Capture the cell that displays the provided text and extract its [x, y] central coordinate. 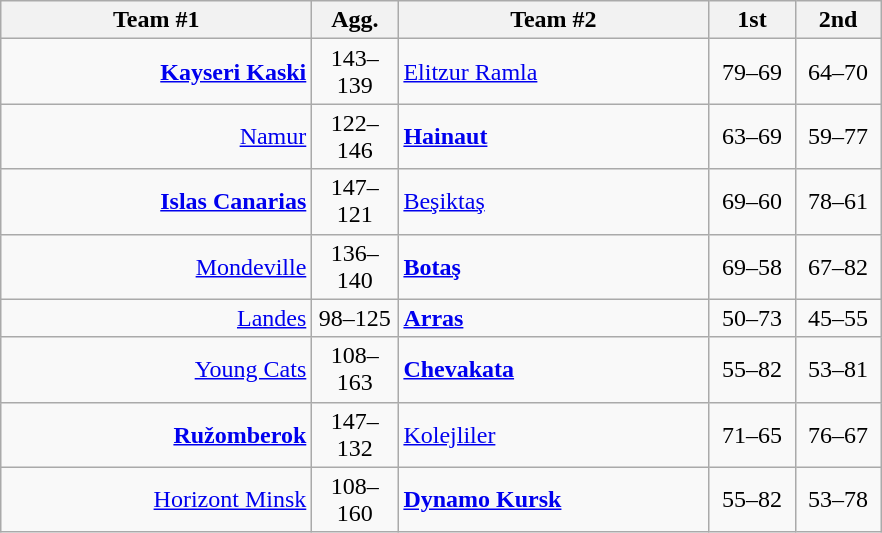
67–82 [838, 266]
147–121 [355, 202]
Beşiktaş [554, 202]
Landes [156, 318]
79–69 [752, 72]
64–70 [838, 72]
147–132 [355, 434]
Agg. [355, 20]
Team #1 [156, 20]
Kolejliler [554, 434]
53–78 [838, 500]
53–81 [838, 370]
Mondeville [156, 266]
78–61 [838, 202]
69–58 [752, 266]
Elitzur Ramla [554, 72]
Botaş [554, 266]
98–125 [355, 318]
71–65 [752, 434]
2nd [838, 20]
Team #2 [554, 20]
122–146 [355, 136]
Hainaut [554, 136]
63–69 [752, 136]
Kayseri Kaski [156, 72]
69–60 [752, 202]
136–140 [355, 266]
Namur [156, 136]
45–55 [838, 318]
Islas Canarias [156, 202]
50–73 [752, 318]
Ružomberok [156, 434]
1st [752, 20]
76–67 [838, 434]
Arras [554, 318]
59–77 [838, 136]
Dynamo Kursk [554, 500]
Horizont Minsk [156, 500]
108–160 [355, 500]
143–139 [355, 72]
108–163 [355, 370]
Chevakata [554, 370]
Young Cats [156, 370]
